Determine the [X, Y] coordinate at the center of the cell enclosing the given text.  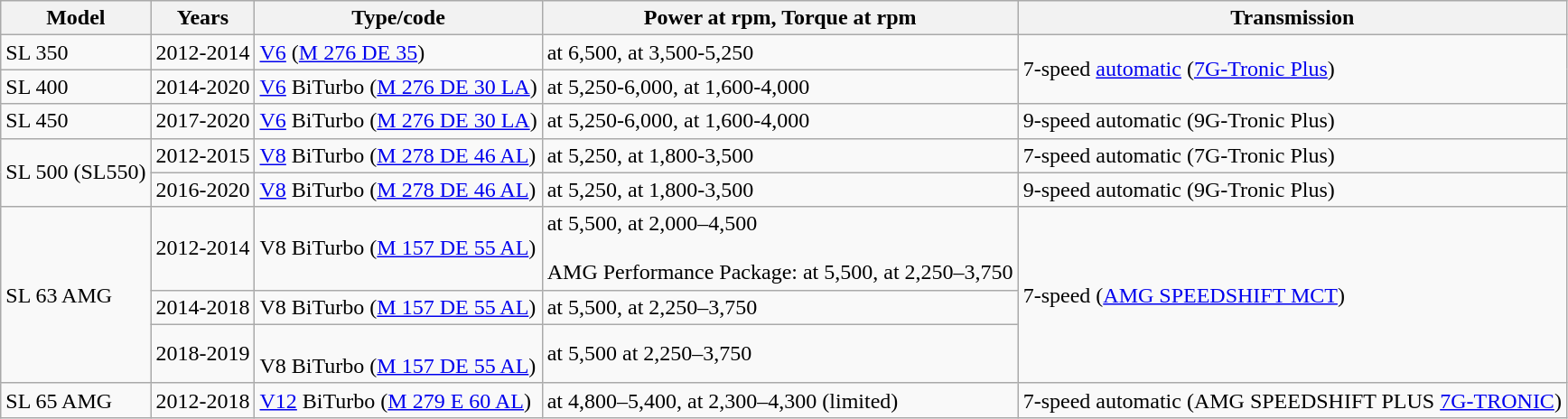
2016-2020 [202, 190]
at 4,800–5,400, at 2,300–4,300 (limited) [780, 400]
at 5,500 at 2,250–3,750 [780, 354]
SL 65 AMG [76, 400]
SL 450 [76, 121]
2018-2019 [202, 354]
Transmission [1292, 18]
Years [202, 18]
2012-2018 [202, 400]
2012-2015 [202, 155]
7-speed (AMG SPEEDSHIFT MCT) [1292, 294]
SL 400 [76, 87]
Power at rpm, Torque at rpm [780, 18]
at 5,500, at 2,250–3,750 [780, 307]
Type/code [398, 18]
SL 500 (SL550) [76, 172]
V6 (M 276 DE 35) [398, 52]
Model [76, 18]
V12 BiTurbo (M 279 E 60 AL) [398, 400]
2014-2020 [202, 87]
7-speed automatic (AMG SPEEDSHIFT PLUS 7G-TRONIC) [1292, 400]
SL 350 [76, 52]
at 6,500, at 3,500-5,250 [780, 52]
SL 63 AMG [76, 294]
2014-2018 [202, 307]
2017-2020 [202, 121]
at 5,500, at 2,000–4,500AMG Performance Package: at 5,500, at 2,250–3,750 [780, 248]
